Determine the [x, y] coordinate at the center of the cell enclosing the given text.  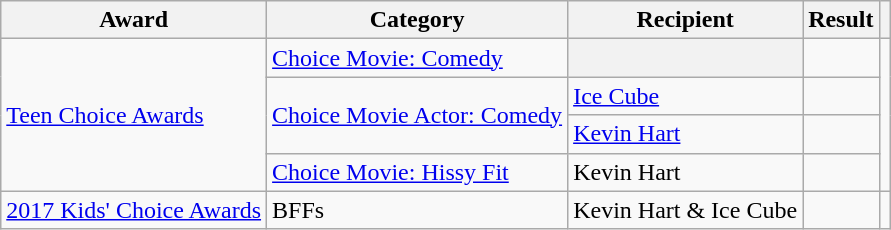
Recipient [686, 20]
Choice Movie: Hissy Fit [418, 172]
BFFs [418, 210]
Ice Cube [686, 96]
Result [841, 20]
Teen Choice Awards [134, 115]
Kevin Hart & Ice Cube [686, 210]
2017 Kids' Choice Awards [134, 210]
Category [418, 20]
Choice Movie: Comedy [418, 58]
Award [134, 20]
Choice Movie Actor: Comedy [418, 115]
